Find where the given text appears and provide that cell's center as (X, Y) coordinate. 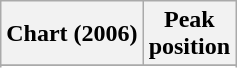
Peak position (189, 34)
Chart (2006) (72, 34)
